Identify which cell holds the provided text, then report its (x, y) central coordinate. 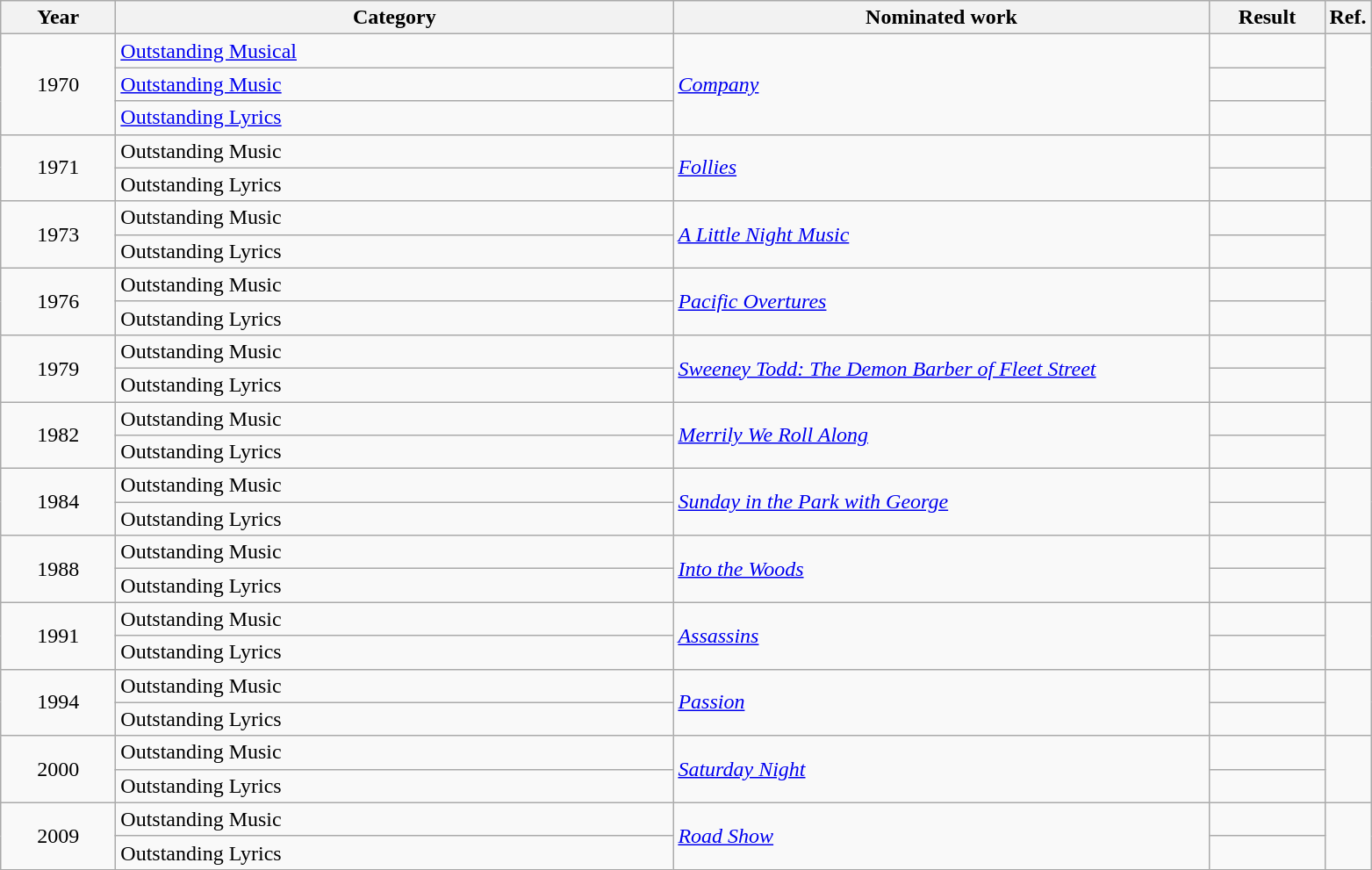
Assassins (941, 636)
Result (1268, 18)
1982 (58, 435)
1970 (58, 84)
1984 (58, 502)
Nominated work (941, 18)
Merrily We Roll Along (941, 435)
Follies (941, 168)
Sunday in the Park with George (941, 502)
Year (58, 18)
2009 (58, 836)
Outstanding Musical (395, 51)
1976 (58, 301)
A Little Night Music (941, 234)
2000 (58, 769)
Pacific Overtures (941, 301)
1973 (58, 234)
Category (395, 18)
1991 (58, 636)
Ref. (1348, 18)
Into the Woods (941, 569)
Road Show (941, 836)
Company (941, 84)
1979 (58, 368)
Passion (941, 702)
Saturday Night (941, 769)
1988 (58, 569)
Sweeney Todd: The Demon Barber of Fleet Street (941, 368)
1994 (58, 702)
1971 (58, 168)
